Scan for the cell matching the given text and deliver its [x, y] coordinate at center. 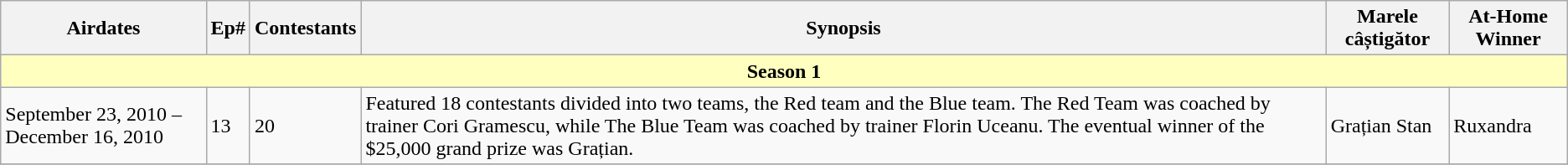
Airdates [104, 28]
Marele câștigător [1387, 28]
Grațian Stan [1387, 126]
Ruxandra [1508, 126]
13 [228, 126]
Season 1 [784, 71]
September 23, 2010 – December 16, 2010 [104, 126]
Synopsis [843, 28]
Contestants [305, 28]
At-Home Winner [1508, 28]
20 [305, 126]
Ep# [228, 28]
